Identify which cell holds the provided text, then report its (x, y) central coordinate. 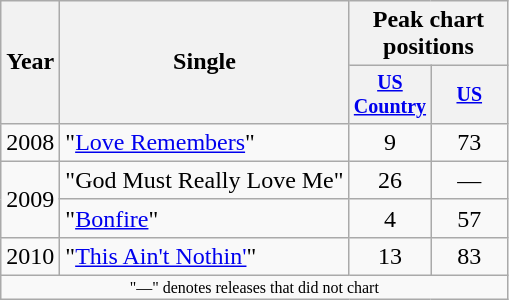
2008 (30, 142)
73 (470, 142)
9 (390, 142)
"Bonfire" (204, 218)
Year (30, 62)
"This Ain't Nothin'" (204, 256)
"God Must Really Love Me" (204, 180)
US (470, 94)
Peak chartpositions (428, 34)
83 (470, 256)
26 (390, 180)
US Country (390, 94)
2010 (30, 256)
4 (390, 218)
"Love Remembers" (204, 142)
— (470, 180)
"—" denotes releases that did not chart (254, 288)
13 (390, 256)
2009 (30, 199)
57 (470, 218)
Single (204, 62)
